Output the [X, Y] coordinate of the center of the cell containing the given text.  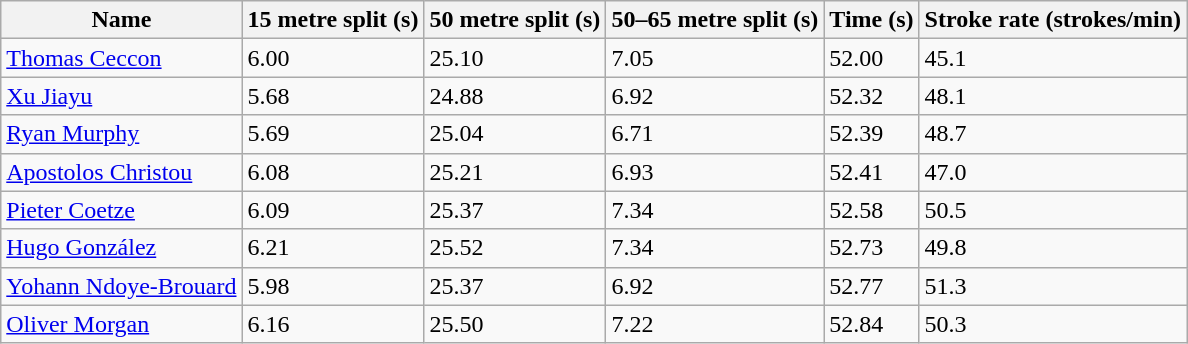
6.08 [333, 172]
25.04 [515, 134]
51.3 [1052, 286]
52.73 [872, 248]
25.50 [515, 324]
Stroke rate (strokes/min) [1052, 20]
Hugo González [122, 248]
25.52 [515, 248]
5.69 [333, 134]
6.93 [715, 172]
5.98 [333, 286]
24.88 [515, 96]
47.0 [1052, 172]
6.09 [333, 210]
5.68 [333, 96]
50.5 [1052, 210]
52.00 [872, 58]
15 metre split (s) [333, 20]
48.1 [1052, 96]
7.22 [715, 324]
25.21 [515, 172]
6.21 [333, 248]
Ryan Murphy [122, 134]
Oliver Morgan [122, 324]
52.32 [872, 96]
45.1 [1052, 58]
50–65 metre split (s) [715, 20]
Apostolos Christou [122, 172]
48.7 [1052, 134]
50 metre split (s) [515, 20]
Xu Jiayu [122, 96]
Pieter Coetze [122, 210]
25.10 [515, 58]
7.05 [715, 58]
49.8 [1052, 248]
6.71 [715, 134]
Name [122, 20]
Time (s) [872, 20]
52.84 [872, 324]
6.00 [333, 58]
52.41 [872, 172]
50.3 [1052, 324]
Thomas Ceccon [122, 58]
52.77 [872, 286]
52.58 [872, 210]
52.39 [872, 134]
Yohann Ndoye-Brouard [122, 286]
6.16 [333, 324]
